Return the (X, Y) coordinate for the center point of the cell that contains the specified text.  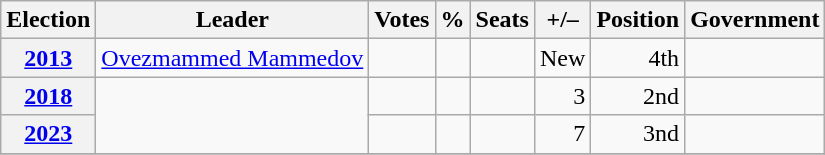
Election (48, 20)
2018 (48, 96)
7 (562, 134)
% (452, 20)
4th (638, 58)
2013 (48, 58)
2023 (48, 134)
New (562, 58)
3nd (638, 134)
Position (638, 20)
3 (562, 96)
Ovezmammed Mammedov (232, 58)
+/– (562, 20)
Votes (402, 20)
Seats (502, 20)
2nd (638, 96)
Leader (232, 20)
Government (755, 20)
